For the text-containing cell, return its midpoint in (x, y) coordinate format. 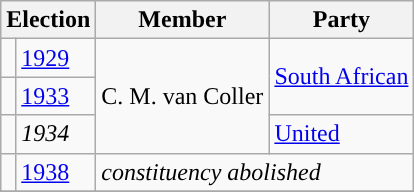
United (342, 134)
South African (342, 77)
Party (342, 20)
C. M. van Coller (182, 96)
1933 (56, 96)
Member (182, 20)
1938 (56, 172)
1929 (56, 58)
1934 (56, 134)
Election (48, 20)
constituency abolished (255, 172)
